Locate the cell with the specified text and output its [x, y] center coordinate. 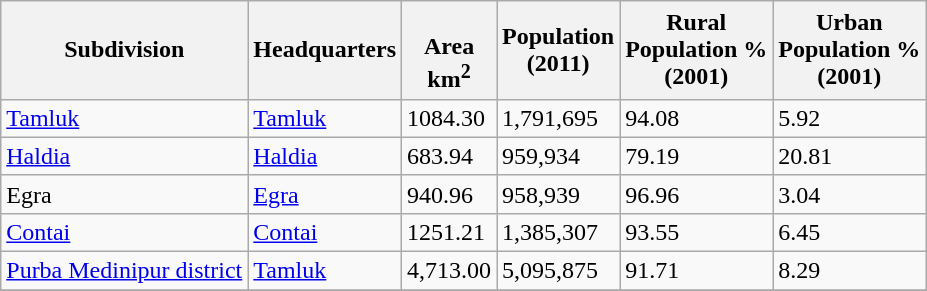
6.45 [850, 232]
96.96 [696, 194]
93.55 [696, 232]
940.96 [450, 194]
1251.21 [450, 232]
Purba Medinipur district [124, 271]
Subdivision [124, 50]
94.08 [696, 118]
8.29 [850, 271]
Headquarters [325, 50]
1084.30 [450, 118]
1,385,307 [558, 232]
959,934 [558, 156]
20.81 [850, 156]
Urban Population % (2001) [850, 50]
4,713.00 [450, 271]
5.92 [850, 118]
683.94 [450, 156]
1,791,695 [558, 118]
91.71 [696, 271]
79.19 [696, 156]
5,095,875 [558, 271]
Population(2011) [558, 50]
3.04 [850, 194]
Areakm2 [450, 50]
958,939 [558, 194]
RuralPopulation %(2001) [696, 50]
